Return the [X, Y] coordinate for the center point of the cell that contains the specified text.  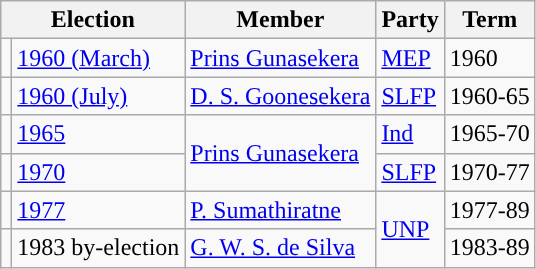
1983 by-election [98, 248]
1965 [98, 134]
Party [410, 20]
Term [490, 20]
MEP [410, 58]
1965-70 [490, 134]
1960-65 [490, 96]
Member [280, 20]
1970-77 [490, 172]
1977-89 [490, 210]
Ind [410, 134]
1970 [98, 172]
1983-89 [490, 248]
D. S. Goonesekera [280, 96]
Election [93, 20]
1977 [98, 210]
1960 (March) [98, 58]
UNP [410, 229]
1960 [490, 58]
G. W. S. de Silva [280, 248]
P. Sumathiratne [280, 210]
1960 (July) [98, 96]
